Extract the (X, Y) coordinate from the center of the cell holding the provided text.  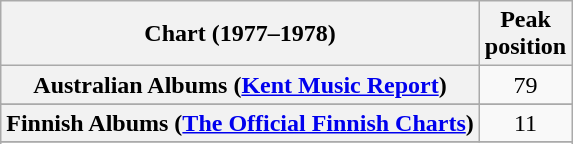
79 (525, 85)
Peakposition (525, 34)
Chart (1977–1978) (240, 34)
Australian Albums (Kent Music Report) (240, 85)
Finnish Albums (The Official Finnish Charts) (240, 123)
11 (525, 123)
